Identify which cell holds the provided text, then report its (x, y) central coordinate. 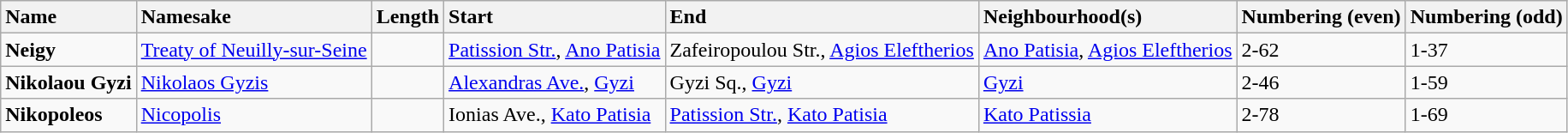
Neigy (68, 50)
Zafeiropoulou Str., Agios Eleftherios (822, 50)
Nicopolis (253, 115)
Namesake (253, 17)
Nikolaou Gyzi (68, 82)
End (822, 17)
2-62 (1322, 50)
Nikolaos Gyzis (253, 82)
Name (68, 17)
Patission Str., Kato Patisia (822, 115)
2-46 (1322, 82)
Numbering (odd) (1486, 17)
Kato Patissia (1108, 115)
Alexandras Ave., Gyzi (555, 82)
1-37 (1486, 50)
Patission Str., Ano Patisia (555, 50)
Treaty of Neuilly-sur-Seine (253, 50)
1-59 (1486, 82)
Neighbourhood(s) (1108, 17)
Ano Patisia, Agios Eleftherios (1108, 50)
Gyzi Sq., Gyzi (822, 82)
2-78 (1322, 115)
Length (407, 17)
Gyzi (1108, 82)
Nikopoleos (68, 115)
Start (555, 17)
Ionias Ave., Kato Patisia (555, 115)
1-69 (1486, 115)
Numbering (even) (1322, 17)
